Detect which cell encompasses the target text, then output its [x, y] center coordinate. 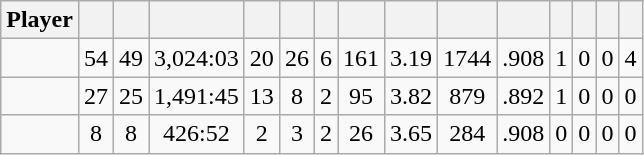
25 [132, 96]
426:52 [197, 134]
Player [40, 20]
27 [96, 96]
6 [326, 58]
1744 [468, 58]
161 [362, 58]
95 [362, 96]
3.65 [412, 134]
20 [262, 58]
284 [468, 134]
49 [132, 58]
3 [296, 134]
54 [96, 58]
879 [468, 96]
.892 [524, 96]
1,491:45 [197, 96]
13 [262, 96]
3.19 [412, 58]
3.82 [412, 96]
4 [630, 58]
3,024:03 [197, 58]
